Pinpoint the cell where the given text exists, returning its (x, y) midpoint coordinate. 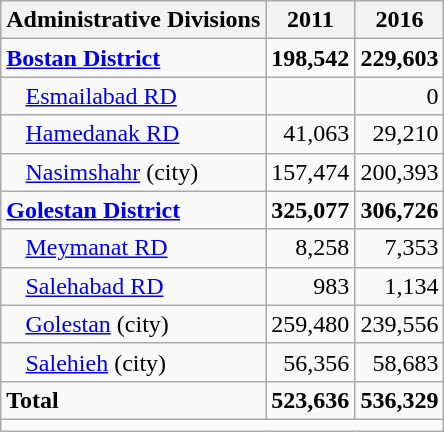
Meymanat RD (134, 248)
536,329 (400, 400)
Esmailabad RD (134, 96)
29,210 (400, 134)
259,480 (310, 324)
Administrative Divisions (134, 20)
Bostan District (134, 58)
Golestan District (134, 210)
157,474 (310, 172)
1,134 (400, 286)
Salehieh (city) (134, 362)
41,063 (310, 134)
Nasimshahr (city) (134, 172)
56,356 (310, 362)
Salehabad RD (134, 286)
229,603 (400, 58)
198,542 (310, 58)
Total (134, 400)
58,683 (400, 362)
983 (310, 286)
Hamedanak RD (134, 134)
200,393 (400, 172)
2011 (310, 20)
306,726 (400, 210)
7,353 (400, 248)
2016 (400, 20)
523,636 (310, 400)
8,258 (310, 248)
0 (400, 96)
239,556 (400, 324)
325,077 (310, 210)
Golestan (city) (134, 324)
